Return the [X, Y] coordinate for the center point of the cell that contains the specified text.  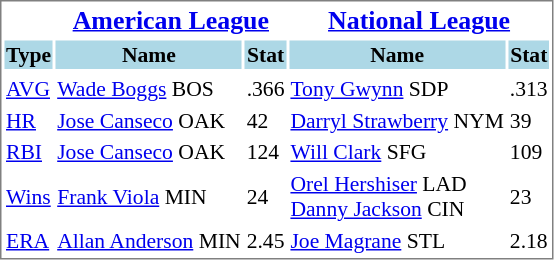
Wade Boggs BOS [149, 89]
Allan Anderson MIN [149, 240]
Will Clark SFG [397, 152]
AVG [28, 89]
.313 [528, 89]
124 [266, 152]
Darryl Strawberry NYM [397, 120]
Frank Viola MIN [149, 197]
HR [28, 120]
RBI [28, 152]
ERA [28, 240]
.366 [266, 89]
Orel Hershiser LADDanny Jackson CIN [397, 197]
39 [528, 120]
23 [528, 197]
American League [171, 20]
Type [28, 54]
Wins [28, 197]
2.18 [528, 240]
109 [528, 152]
2.45 [266, 240]
Joe Magrane STL [397, 240]
Tony Gwynn SDP [397, 89]
24 [266, 197]
42 [266, 120]
National League [419, 20]
